Search for the cell housing the specified text and yield its (X, Y) center coordinate. 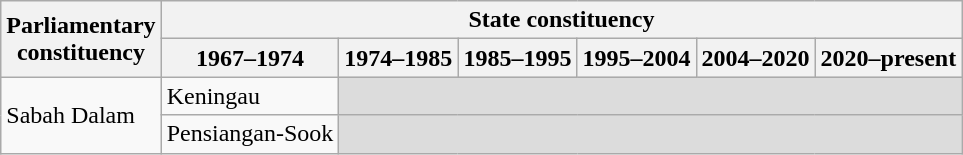
2004–2020 (756, 58)
Keningau (250, 96)
2020–present (888, 58)
State constituency (562, 20)
1985–1995 (518, 58)
1967–1974 (250, 58)
1995–2004 (636, 58)
Parliamentaryconstituency (81, 39)
Sabah Dalam (81, 115)
Pensiangan-Sook (250, 134)
1974–1985 (398, 58)
